Determine the (x, y) coordinate at the center of the cell enclosing the given text.  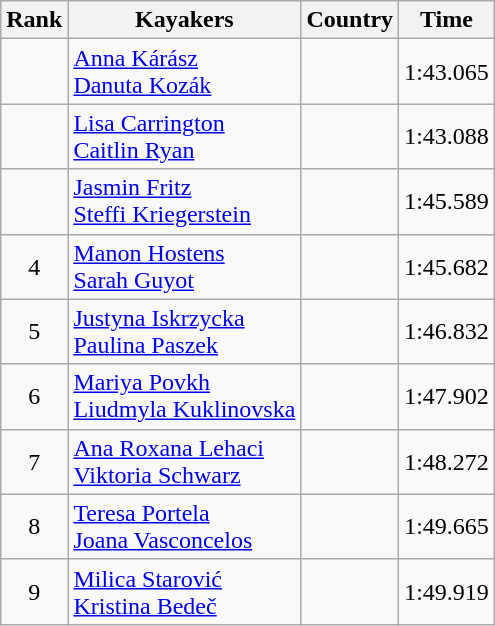
Manon HostensSarah Guyot (184, 266)
Lisa CarringtonCaitlin Ryan (184, 136)
9 (34, 592)
7 (34, 462)
1:49.919 (447, 592)
1:45.682 (447, 266)
Rank (34, 20)
Ana Roxana LehaciViktoria Schwarz (184, 462)
1:49.665 (447, 526)
6 (34, 396)
Teresa PortelaJoana Vasconcelos (184, 526)
1:43.088 (447, 136)
8 (34, 526)
Justyna IskrzyckaPaulina Paszek (184, 332)
1:43.065 (447, 72)
Mariya PovkhLiudmyla Kuklinovska (184, 396)
Time (447, 20)
Kayakers (184, 20)
Anna KárászDanuta Kozák (184, 72)
Country (350, 20)
1:48.272 (447, 462)
1:46.832 (447, 332)
Jasmin FritzSteffi Kriegerstein (184, 202)
5 (34, 332)
Milica StarovićKristina Bedeč (184, 592)
1:45.589 (447, 202)
1:47.902 (447, 396)
4 (34, 266)
